Locate the cell with the specified text and output its [X, Y] center coordinate. 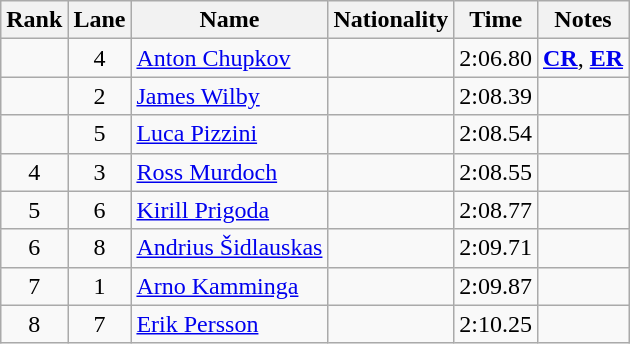
2:08.77 [496, 210]
Name [230, 20]
2:09.71 [496, 248]
Luca Pizzini [230, 134]
Andrius Šidlauskas [230, 248]
Rank [34, 20]
Time [496, 20]
Erik Persson [230, 324]
2:08.39 [496, 96]
Anton Chupkov [230, 58]
Arno Kamminga [230, 286]
Ross Murdoch [230, 172]
Lane [100, 20]
3 [100, 172]
2:08.55 [496, 172]
2:09.87 [496, 286]
2:06.80 [496, 58]
Kirill Prigoda [230, 210]
Notes [582, 20]
James Wilby [230, 96]
2:10.25 [496, 324]
Nationality [391, 20]
2:08.54 [496, 134]
1 [100, 286]
2 [100, 96]
CR, ER [582, 58]
